Locate the cell with the specified text and output its (x, y) center coordinate. 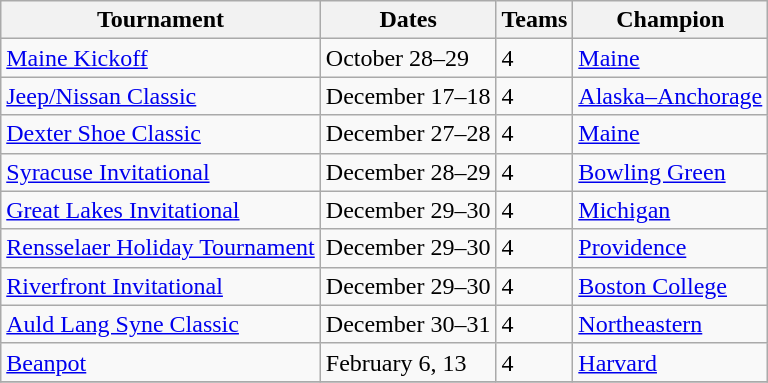
Alaska–Anchorage (670, 96)
Harvard (670, 362)
February 6, 13 (408, 362)
Jeep/Nissan Classic (161, 96)
Champion (670, 20)
Riverfront Invitational (161, 286)
December 17–18 (408, 96)
Syracuse Invitational (161, 172)
Maine Kickoff (161, 58)
Great Lakes Invitational (161, 210)
Rensselaer Holiday Tournament (161, 248)
December 30–31 (408, 324)
Dates (408, 20)
October 28–29 (408, 58)
Tournament (161, 20)
Northeastern (670, 324)
December 28–29 (408, 172)
Bowling Green (670, 172)
Beanpot (161, 362)
Boston College (670, 286)
December 27–28 (408, 134)
Teams (534, 20)
Dexter Shoe Classic (161, 134)
Providence (670, 248)
Michigan (670, 210)
Auld Lang Syne Classic (161, 324)
